Capture the cell that displays the provided text and extract its (X, Y) central coordinate. 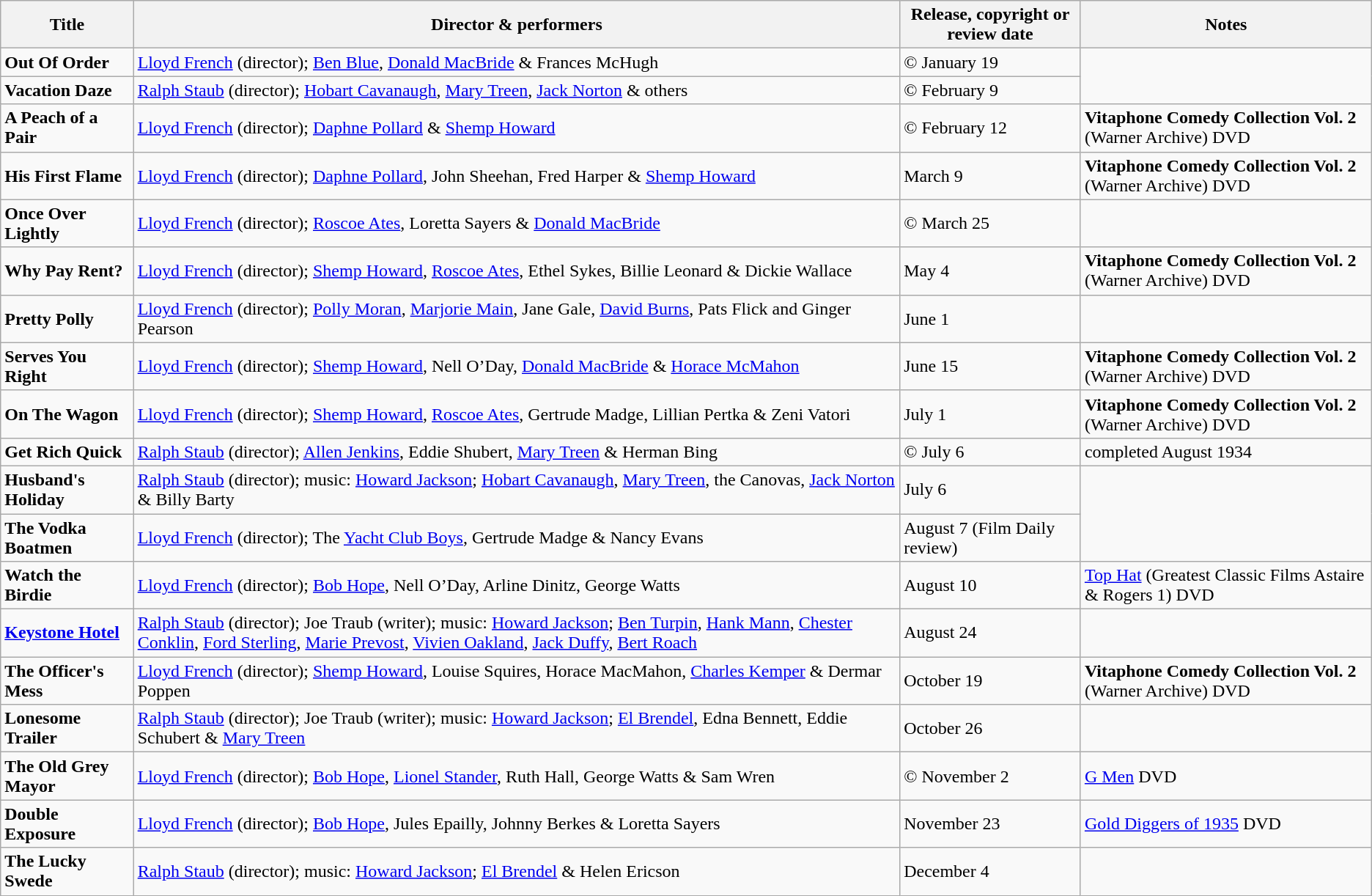
Lloyd French (director); Shemp Howard, Louise Squires, Horace MacMahon, Charles Kemper & Dermar Poppen (516, 680)
Lloyd French (director); Shemp Howard, Roscoe Ates, Ethel Sykes, Billie Leonard & Dickie Wallace (516, 271)
Notes (1225, 25)
Lloyd French (director); Daphne Pollard & Shemp Howard (516, 128)
Lloyd French (director); The Yacht Club Boys, Gertrude Madge & Nancy Evans (516, 537)
Get Rich Quick (67, 452)
Once Over Lightly (67, 223)
Lloyd French (director); Roscoe Ates, Loretta Sayers & Donald MacBride (516, 223)
December 4 (991, 871)
Double Exposure (67, 824)
Out Of Order (67, 62)
A Peach of a Pair (67, 128)
October 26 (991, 729)
August 24 (991, 634)
© March 25 (991, 223)
Lloyd French (director); Polly Moran, Marjorie Main, Jane Gale, David Burns, Pats Flick and Ginger Pearson (516, 318)
October 19 (991, 680)
Lloyd French (director); Shemp Howard, Nell O’Day, Donald MacBride & Horace McMahon (516, 367)
Lloyd French (director); Bob Hope, Lionel Stander, Ruth Hall, George Watts & Sam Wren (516, 776)
Lonesome Trailer (67, 729)
Lloyd French (director); Bob Hope, Nell O’Day, Arline Dinitz, George Watts (516, 585)
Serves You Right (67, 367)
Release, copyright or review date (991, 25)
The Officer's Mess (67, 680)
May 4 (991, 271)
Ralph Staub (director); Hobart Cavanaugh, Mary Treen, Jack Norton & others (516, 90)
Director & performers (516, 25)
Title (67, 25)
August 7 (Film Daily review) (991, 537)
August 10 (991, 585)
Ralph Staub (director); Joe Traub (writer); music: Howard Jackson; El Brendel, Edna Bennett, Eddie Schubert & Mary Treen (516, 729)
Watch the Birdie (67, 585)
© February 12 (991, 128)
The Old Grey Mayor (67, 776)
© February 9 (991, 90)
Gold Diggers of 1935 DVD (1225, 824)
Lloyd French (director); Bob Hope, Jules Epailly, Johnny Berkes & Loretta Sayers (516, 824)
June 1 (991, 318)
completed August 1934 (1225, 452)
June 15 (991, 367)
Pretty Polly (67, 318)
Lloyd French (director); Ben Blue, Donald MacBride & Frances McHugh (516, 62)
The Lucky Swede (67, 871)
© July 6 (991, 452)
Ralph Staub (director); music: Howard Jackson; El Brendel & Helen Ericson (516, 871)
Lloyd French (director); Shemp Howard, Roscoe Ates, Gertrude Madge, Lillian Pertka & Zeni Vatori (516, 414)
The Vodka Boatmen (67, 537)
© January 19 (991, 62)
Vacation Daze (67, 90)
© November 2 (991, 776)
Lloyd French (director); Daphne Pollard, John Sheehan, Fred Harper & Shemp Howard (516, 176)
July 6 (991, 490)
March 9 (991, 176)
Why Pay Rent? (67, 271)
Ralph Staub (director); music: Howard Jackson; Hobart Cavanaugh, Mary Treen, the Canovas, Jack Norton & Billy Barty (516, 490)
G Men DVD (1225, 776)
Top Hat (Greatest Classic Films Astaire & Rogers 1) DVD (1225, 585)
His First Flame (67, 176)
On The Wagon (67, 414)
July 1 (991, 414)
November 23 (991, 824)
Husband's Holiday (67, 490)
Ralph Staub (director); Allen Jenkins, Eddie Shubert, Mary Treen & Herman Bing (516, 452)
Keystone Hotel (67, 634)
